Return [x, y] of the center of cell containing provided text 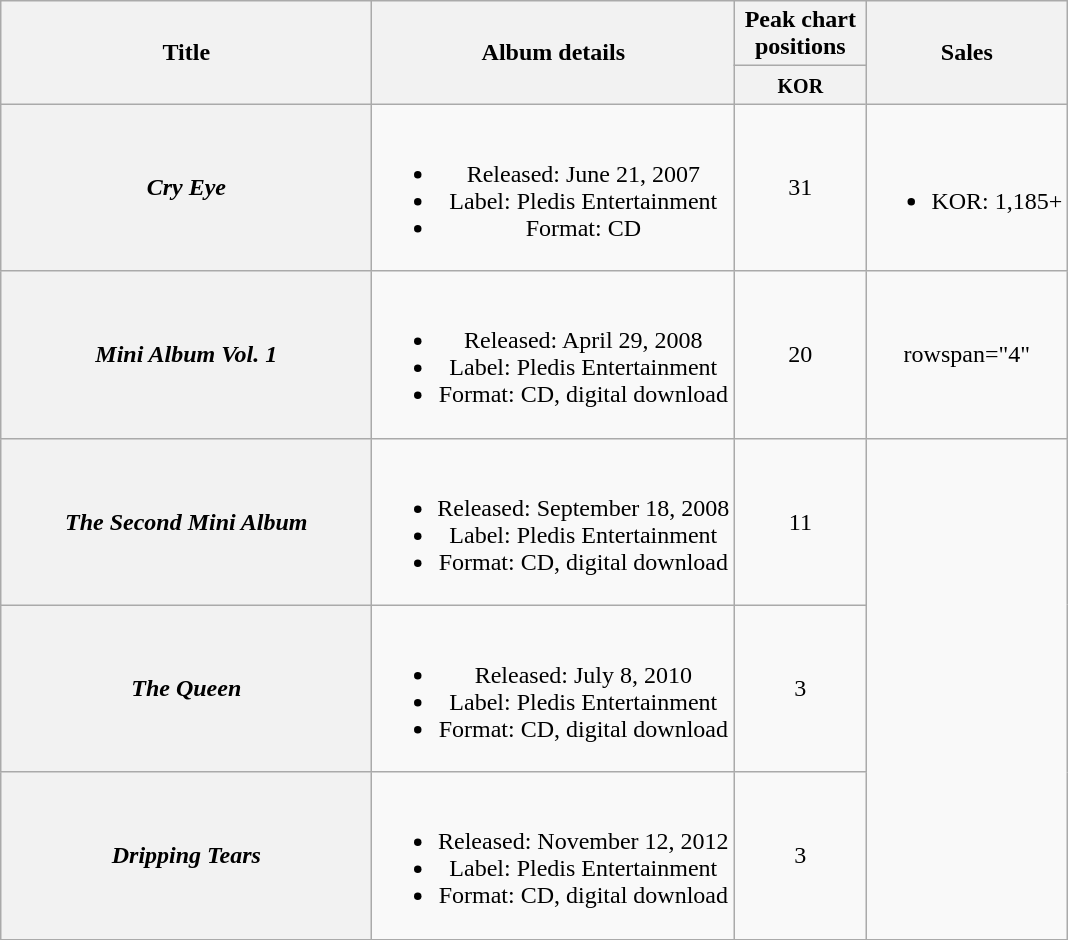
KOR [800, 85]
Mini Album Vol. 1 [186, 354]
31 [800, 188]
KOR: 1,185+ [967, 188]
Released: September 18, 2008Label: Pledis EntertainmentFormat: CD, digital download [554, 522]
Peak chart positions [800, 34]
20 [800, 354]
The Second Mini Album [186, 522]
11 [800, 522]
Album details [554, 52]
Dripping Tears [186, 856]
Cry Eye [186, 188]
rowspan="4" [967, 354]
Title [186, 52]
Released: April 29, 2008Label: Pledis EntertainmentFormat: CD, digital download [554, 354]
The Queen [186, 688]
Sales [967, 52]
Released: June 21, 2007Label: Pledis EntertainmentFormat: CD [554, 188]
Released: July 8, 2010Label: Pledis EntertainmentFormat: CD, digital download [554, 688]
Released: November 12, 2012Label: Pledis EntertainmentFormat: CD, digital download [554, 856]
